Detect which cell encompasses the target text, then output its [X, Y] center coordinate. 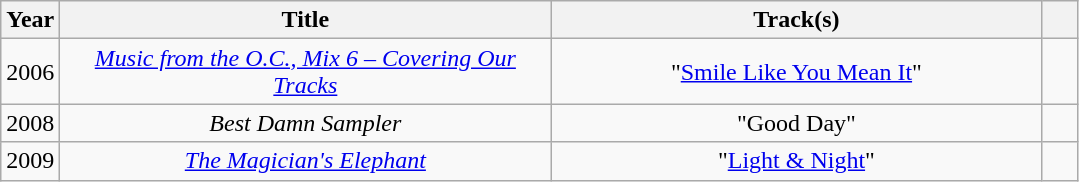
"Good Day" [796, 123]
2008 [30, 123]
Best Damn Sampler [306, 123]
"Smile Like You Mean It" [796, 72]
2006 [30, 72]
The Magician's Elephant [306, 161]
2009 [30, 161]
"Light & Night" [796, 161]
Track(s) [796, 20]
Title [306, 20]
Music from the O.C., Mix 6 – Covering Our Tracks [306, 72]
Year [30, 20]
